Extract the (x, y) coordinate from the center of the cell holding the provided text.  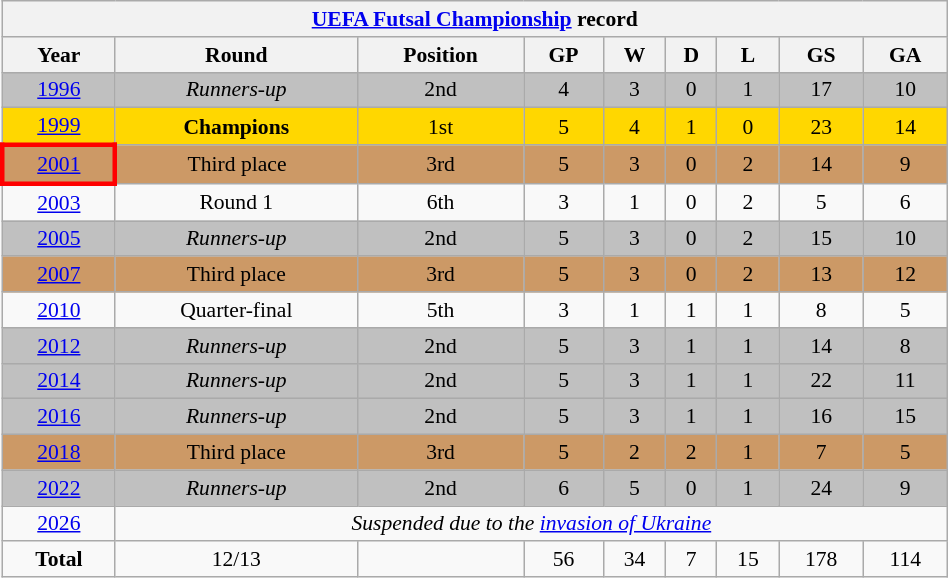
Round (236, 55)
1st (440, 126)
12 (905, 275)
2001 (58, 164)
17 (821, 90)
2012 (58, 346)
GP (564, 55)
2026 (58, 524)
W (634, 55)
GA (905, 55)
16 (821, 417)
2018 (58, 453)
2003 (58, 202)
Suspended due to the invasion of Ukraine (531, 524)
23 (821, 126)
2022 (58, 488)
114 (905, 560)
178 (821, 560)
Position (440, 55)
11 (905, 381)
GS (821, 55)
Champions (236, 126)
2005 (58, 239)
UEFA Futsal Championship record (474, 19)
56 (564, 560)
1999 (58, 126)
12/13 (236, 560)
1996 (58, 90)
L (748, 55)
Total (58, 560)
Round 1 (236, 202)
2016 (58, 417)
5th (440, 310)
2007 (58, 275)
Year (58, 55)
24 (821, 488)
Quarter-final (236, 310)
13 (821, 275)
22 (821, 381)
34 (634, 560)
2010 (58, 310)
2014 (58, 381)
D (692, 55)
6th (440, 202)
